Search for the cell housing the specified text and yield its (x, y) center coordinate. 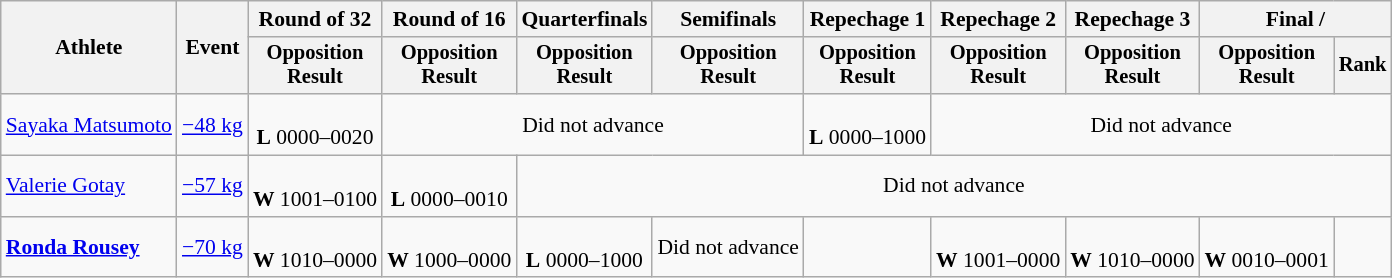
Round of 16 (449, 19)
Repechage 1 (868, 19)
W 1001–0000 (998, 248)
Quarterfinals (584, 19)
Event (212, 48)
Round of 32 (315, 19)
Semifinals (728, 19)
W 1000–0000 (449, 248)
−70 kg (212, 248)
Repechage 3 (1132, 19)
Valerie Gotay (89, 186)
L 0000–0010 (449, 186)
W 0010–0001 (1267, 248)
−48 kg (212, 124)
−57 kg (212, 186)
Sayaka Matsumoto (89, 124)
Athlete (89, 48)
L 0000–0020 (315, 124)
Ronda Rousey (89, 248)
Rank (1363, 66)
W 1001–0100 (315, 186)
Final / (1296, 19)
Repechage 2 (998, 19)
